Extract the (X, Y) coordinate from the center of the cell holding the provided text.  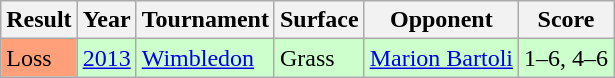
1–6, 4–6 (566, 58)
Tournament (205, 20)
Surface (319, 20)
Score (566, 20)
Loss (39, 58)
Result (39, 20)
Marion Bartoli (441, 58)
Opponent (441, 20)
Wimbledon (205, 58)
Grass (319, 58)
Year (106, 20)
2013 (106, 58)
